Output the [x, y] coordinate of the center of the cell containing the given text.  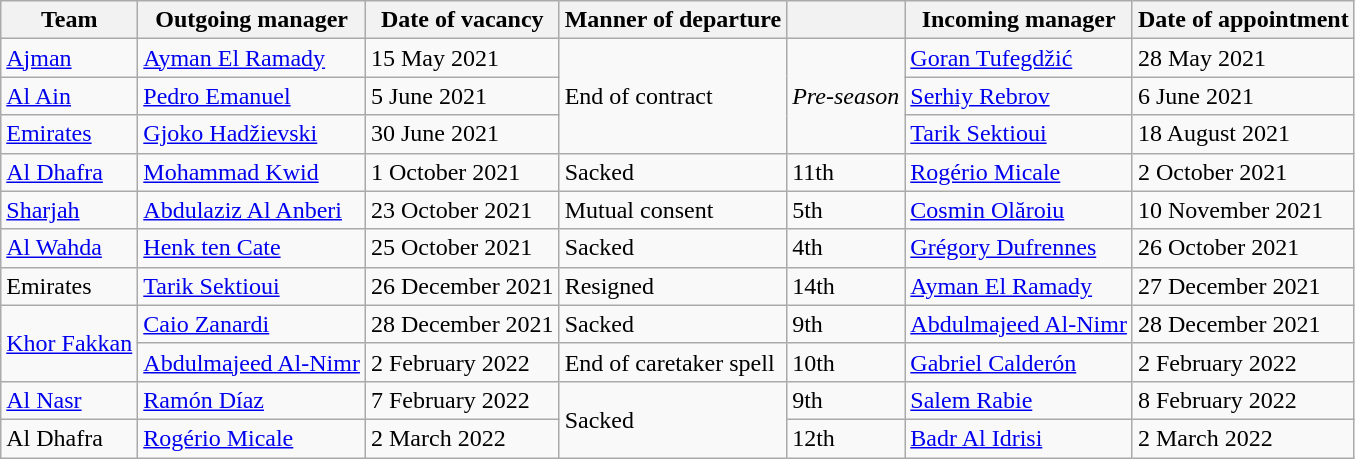
26 October 2021 [1243, 248]
25 October 2021 [462, 248]
Al Nasr [70, 400]
Pre-season [846, 96]
11th [846, 172]
14th [846, 286]
2 October 2021 [1243, 172]
Mohammad Kwid [252, 172]
Team [70, 20]
Henk ten Cate [252, 248]
Ajman [70, 58]
5th [846, 210]
27 December 2021 [1243, 286]
30 June 2021 [462, 134]
Manner of departure [672, 20]
Serhiy Rebrov [1019, 96]
Salem Rabie [1019, 400]
Sharjah [70, 210]
Gjoko Hadžievski [252, 134]
Khor Fakkan [70, 343]
1 October 2021 [462, 172]
Pedro Emanuel [252, 96]
Gabriel Calderón [1019, 362]
10 November 2021 [1243, 210]
Incoming manager [1019, 20]
Date of appointment [1243, 20]
Al Ain [70, 96]
6 June 2021 [1243, 96]
Outgoing manager [252, 20]
Mutual consent [672, 210]
Goran Tufegdžić [1019, 58]
5 June 2021 [462, 96]
10th [846, 362]
Date of vacancy [462, 20]
Resigned [672, 286]
18 August 2021 [1243, 134]
Al Wahda [70, 248]
26 December 2021 [462, 286]
28 May 2021 [1243, 58]
23 October 2021 [462, 210]
Badr Al Idrisi [1019, 438]
8 February 2022 [1243, 400]
End of caretaker spell [672, 362]
Cosmin Olăroiu [1019, 210]
Ramón Díaz [252, 400]
12th [846, 438]
Grégory Dufrennes [1019, 248]
15 May 2021 [462, 58]
Caio Zanardi [252, 324]
Abdulaziz Al Anberi [252, 210]
End of contract [672, 96]
4th [846, 248]
7 February 2022 [462, 400]
